Return the [X, Y] coordinate for the center point of the cell that contains the specified text.  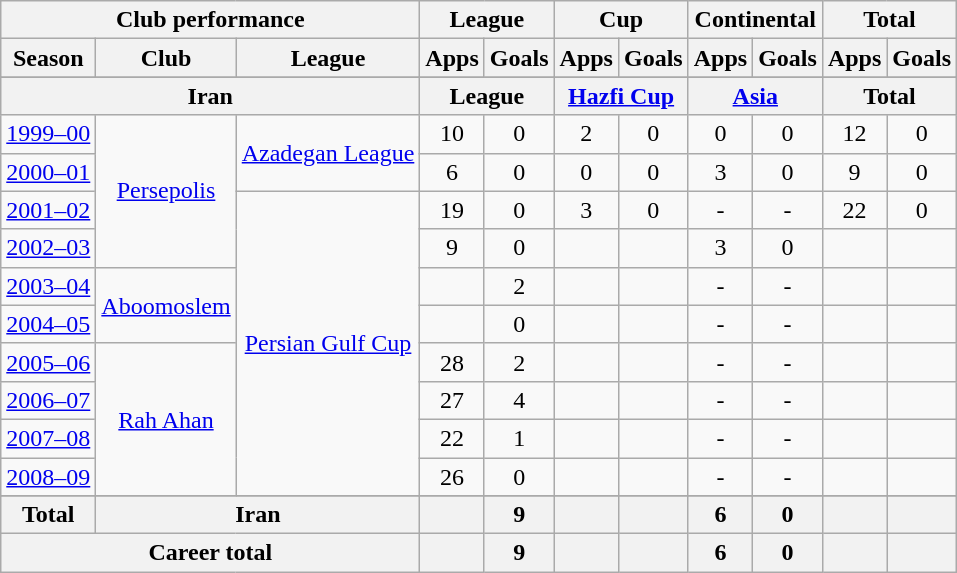
19 [452, 210]
Club performance [210, 20]
1 [519, 438]
Persian Gulf Cup [328, 343]
2007–08 [48, 438]
2002–03 [48, 248]
12 [854, 134]
Season [48, 58]
2001–02 [48, 210]
27 [452, 400]
Asia [755, 96]
26 [452, 477]
1999–00 [48, 134]
2006–07 [48, 400]
10 [452, 134]
4 [519, 400]
Azadegan League [328, 153]
Persepolis [166, 191]
Club [166, 58]
2004–05 [48, 324]
Career total [210, 553]
Continental [755, 20]
Hazfi Cup [621, 96]
Aboomoslem [166, 305]
2000–01 [48, 172]
2003–04 [48, 286]
2005–06 [48, 362]
2008–09 [48, 477]
28 [452, 362]
Cup [621, 20]
Rah Ahan [166, 419]
